Output the [X, Y] coordinate of the center of the cell containing the given text.  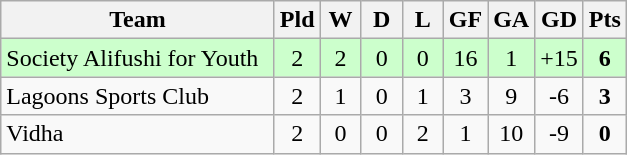
L [422, 20]
Team [138, 20]
10 [512, 134]
GF [465, 20]
9 [512, 96]
Pld [297, 20]
D [382, 20]
-6 [560, 96]
-9 [560, 134]
+15 [560, 58]
GD [560, 20]
Lagoons Sports Club [138, 96]
Vidha [138, 134]
6 [604, 58]
GA [512, 20]
W [340, 20]
16 [465, 58]
Pts [604, 20]
Society Alifushi for Youth [138, 58]
